Detect which cell encompasses the target text, then output its [x, y] center coordinate. 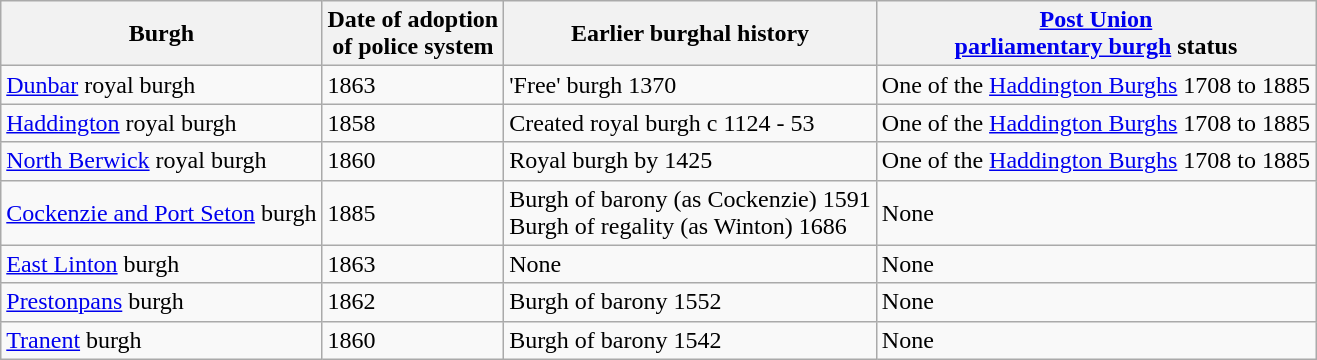
Earlier burghal history [690, 34]
Burgh of barony 1552 [690, 302]
1862 [413, 302]
Prestonpans burgh [162, 302]
1885 [413, 212]
1858 [413, 123]
Post Union parliamentary burgh status [1096, 34]
Haddington royal burgh [162, 123]
Burgh of barony (as Cockenzie) 1591 Burgh of regality (as Winton) 1686 [690, 212]
Cockenzie and Port Seton burgh [162, 212]
Created royal burgh c 1124 - 53 [690, 123]
'Free' burgh 1370 [690, 85]
Royal burgh by 1425 [690, 161]
Dunbar royal burgh [162, 85]
Burgh [162, 34]
Burgh of barony 1542 [690, 340]
East Linton burgh [162, 264]
Date of adoption of police system [413, 34]
Tranent burgh [162, 340]
North Berwick royal burgh [162, 161]
